Search for the cell housing the specified text and yield its (x, y) center coordinate. 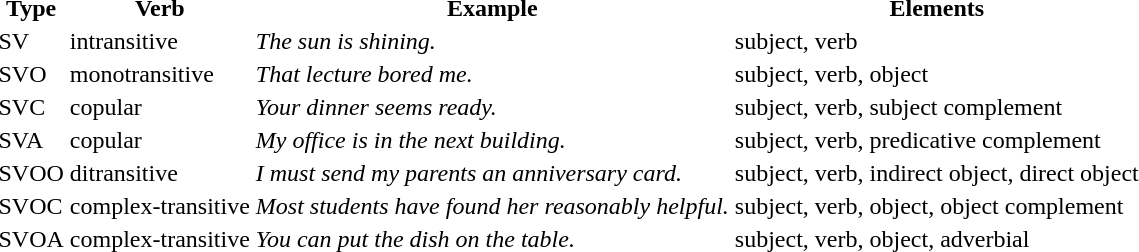
complex-transitive (160, 206)
Most students have found her reasonably helpful. (492, 206)
I must send my parents an anniversary card. (492, 173)
My office is in the next building. (492, 140)
monotransitive (160, 74)
ditransitive (160, 173)
That lecture bored me. (492, 74)
intransitive (160, 41)
The sun is shining. (492, 41)
Your dinner seems ready. (492, 107)
